Locate the cell with the specified text and output its [X, Y] center coordinate. 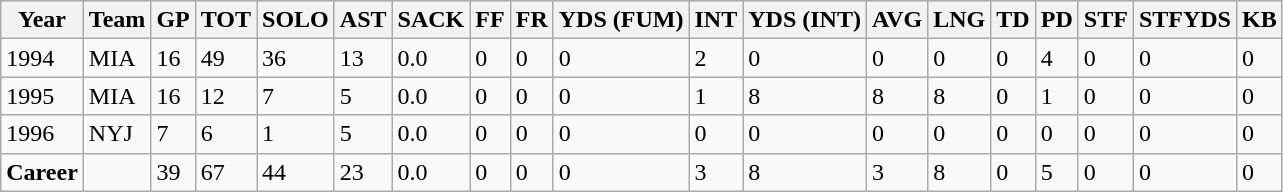
YDS (INT) [805, 20]
1994 [42, 58]
36 [296, 58]
NYJ [117, 134]
TD [1013, 20]
SACK [431, 20]
39 [173, 172]
SOLO [296, 20]
YDS (FUM) [621, 20]
STFYDS [1184, 20]
1996 [42, 134]
FR [532, 20]
23 [363, 172]
AST [363, 20]
Year [42, 20]
67 [226, 172]
KB [1259, 20]
49 [226, 58]
44 [296, 172]
Team [117, 20]
4 [1056, 58]
INT [716, 20]
STF [1106, 20]
6 [226, 134]
13 [363, 58]
AVG [896, 20]
TOT [226, 20]
1995 [42, 96]
LNG [960, 20]
12 [226, 96]
PD [1056, 20]
GP [173, 20]
2 [716, 58]
FF [490, 20]
Career [42, 172]
